Find where the given text appears and provide that cell's center as [X, Y] coordinate. 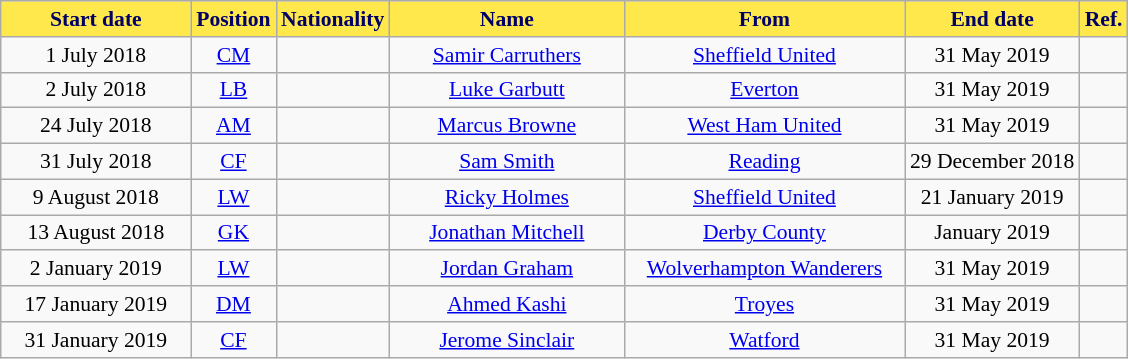
31 January 2019 [96, 340]
January 2019 [992, 233]
31 July 2018 [96, 162]
Samir Carruthers [506, 55]
LB [234, 90]
Reading [764, 162]
From [764, 19]
West Ham United [764, 126]
Ref. [1104, 19]
Jonathan Mitchell [506, 233]
Wolverhampton Wanderers [764, 269]
Troyes [764, 304]
CM [234, 55]
2 July 2018 [96, 90]
Watford [764, 340]
Start date [96, 19]
Luke Garbutt [506, 90]
GK [234, 233]
21 January 2019 [992, 197]
Sam Smith [506, 162]
Jerome Sinclair [506, 340]
13 August 2018 [96, 233]
Marcus Browne [506, 126]
Name [506, 19]
Jordan Graham [506, 269]
29 December 2018 [992, 162]
9 August 2018 [96, 197]
End date [992, 19]
Everton [764, 90]
Position [234, 19]
Ricky Holmes [506, 197]
1 July 2018 [96, 55]
DM [234, 304]
Ahmed Kashi [506, 304]
2 January 2019 [96, 269]
Derby County [764, 233]
24 July 2018 [96, 126]
17 January 2019 [96, 304]
Nationality [332, 19]
AM [234, 126]
